Search for the cell housing the specified text and yield its (x, y) center coordinate. 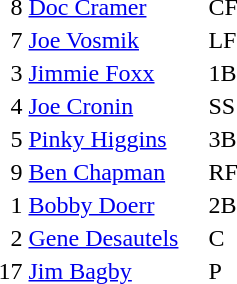
Joe Cronin (116, 106)
Jimmie Foxx (116, 73)
Ben Chapman (116, 172)
Bobby Doerr (116, 205)
Joe Vosmik (116, 40)
Pinky Higgins (116, 139)
Gene Desautels (116, 238)
